Find where the given text appears and provide that cell's center as (x, y) coordinate. 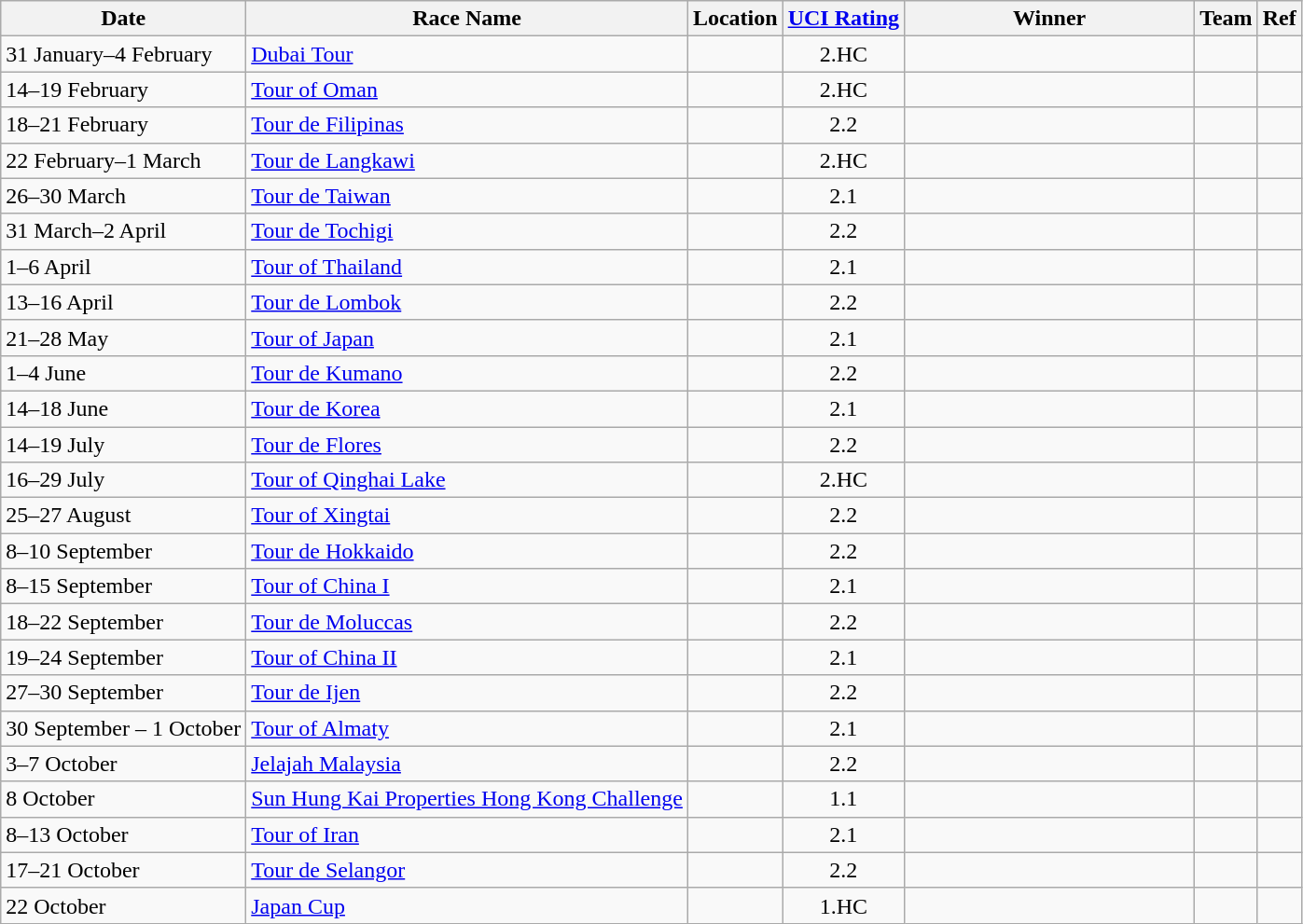
Tour of Almaty (467, 728)
Tour de Flores (467, 445)
14–19 February (123, 90)
3–7 October (123, 764)
21–28 May (123, 338)
Tour de Ijen (467, 693)
Tour of Japan (467, 338)
Winner (1050, 19)
Tour de Tochigi (467, 231)
Tour of Xingtai (467, 516)
Date (123, 19)
27–30 September (123, 693)
Tour de Hokkaido (467, 551)
Tour of Oman (467, 90)
8–15 September (123, 586)
Location (735, 19)
Tour de Kumano (467, 373)
Tour de Moluccas (467, 622)
Tour of China I (467, 586)
31 March–2 April (123, 231)
14–19 July (123, 445)
UCI Rating (843, 19)
26–30 March (123, 196)
Japan Cup (467, 905)
19–24 September (123, 657)
Tour of Thailand (467, 267)
Tour de Filipinas (467, 125)
30 September – 1 October (123, 728)
Tour of China II (467, 657)
Tour de Lombok (467, 302)
25–27 August (123, 516)
Team (1227, 19)
Race Name (467, 19)
Ref (1280, 19)
Sun Hung Kai Properties Hong Kong Challenge (467, 799)
14–18 June (123, 408)
Tour of Iran (467, 834)
1.1 (843, 799)
8–10 September (123, 551)
Tour of Qinghai Lake (467, 480)
1–4 June (123, 373)
13–16 April (123, 302)
22 February–1 March (123, 160)
8 October (123, 799)
Tour de Selangor (467, 870)
16–29 July (123, 480)
31 January–4 February (123, 54)
Dubai Tour (467, 54)
Jelajah Malaysia (467, 764)
17–21 October (123, 870)
1.HC (843, 905)
18–22 September (123, 622)
8–13 October (123, 834)
Tour de Korea (467, 408)
Tour de Langkawi (467, 160)
1–6 April (123, 267)
18–21 February (123, 125)
22 October (123, 905)
Tour de Taiwan (467, 196)
